Extract the (x, y) coordinate from the center of the cell holding the provided text.  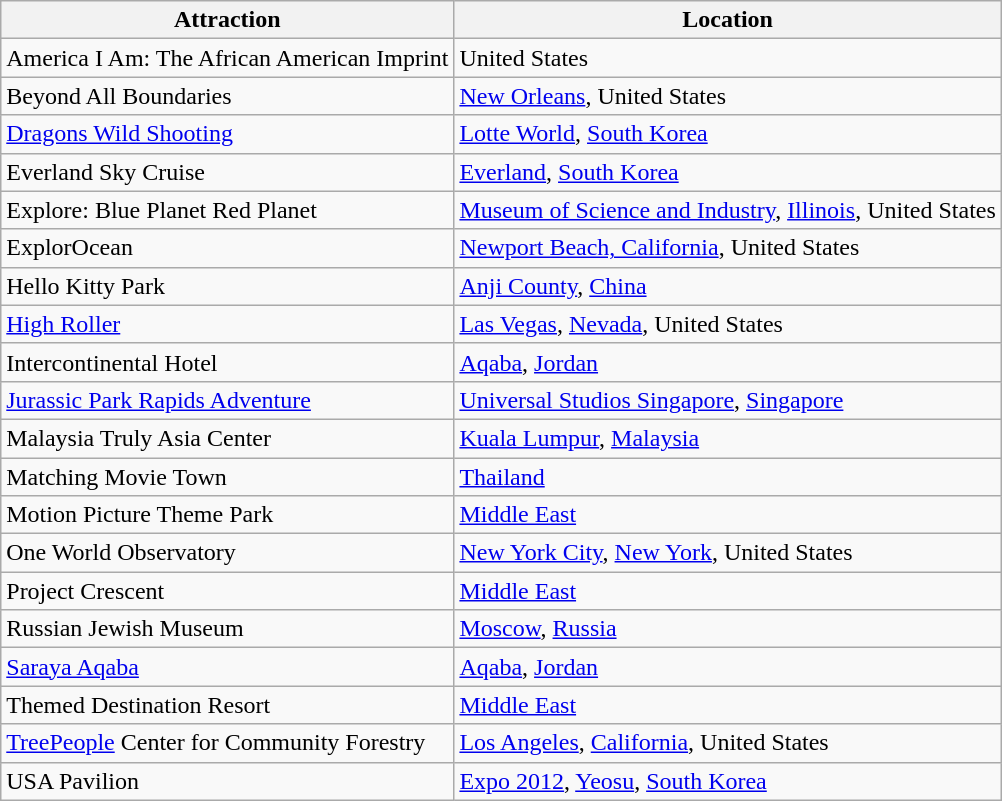
Universal Studios Singapore, Singapore (728, 400)
Attraction (228, 20)
Dragons Wild Shooting (228, 134)
One World Observatory (228, 553)
Museum of Science and Industry, Illinois, United States (728, 210)
Moscow, Russia (728, 629)
New Orleans, United States (728, 96)
United States (728, 58)
Jurassic Park Rapids Adventure (228, 400)
Beyond All Boundaries (228, 96)
Thailand (728, 477)
Everland, South Korea (728, 172)
Motion Picture Theme Park (228, 515)
Explore: Blue Planet Red Planet (228, 210)
ExplorOcean (228, 248)
Los Angeles, California, United States (728, 743)
Russian Jewish Museum (228, 629)
Project Crescent (228, 591)
Lotte World, South Korea (728, 134)
Matching Movie Town (228, 477)
Location (728, 20)
Malaysia Truly Asia Center (228, 438)
America I Am: The African American Imprint (228, 58)
USA Pavilion (228, 781)
Hello Kitty Park (228, 286)
Saraya Aqaba (228, 667)
Themed Destination Resort (228, 705)
New York City, New York, United States (728, 553)
Expo 2012, Yeosu, South Korea (728, 781)
High Roller (228, 324)
Intercontinental Hotel (228, 362)
TreePeople Center for Community Forestry (228, 743)
Las Vegas, Nevada, United States (728, 324)
Kuala Lumpur, Malaysia (728, 438)
Everland Sky Cruise (228, 172)
Anji County, China (728, 286)
Newport Beach, California, United States (728, 248)
